Identify which cell holds the provided text, then report its (X, Y) central coordinate. 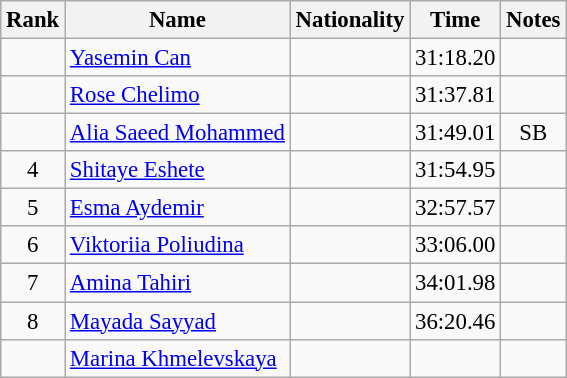
31:37.81 (456, 95)
Marina Khmelevskaya (178, 358)
34:01.98 (456, 283)
31:54.95 (456, 170)
Rose Chelimo (178, 95)
36:20.46 (456, 321)
Amina Tahiri (178, 283)
7 (33, 283)
Yasemin Can (178, 58)
32:57.57 (456, 208)
Name (178, 20)
Time (456, 20)
Rank (33, 20)
8 (33, 321)
Nationality (350, 20)
SB (534, 133)
4 (33, 170)
31:18.20 (456, 58)
Notes (534, 20)
31:49.01 (456, 133)
33:06.00 (456, 245)
Viktoriia Poliudina (178, 245)
6 (33, 245)
5 (33, 208)
Mayada Sayyad (178, 321)
Esma Aydemir (178, 208)
Alia Saeed Mohammed (178, 133)
Shitaye Eshete (178, 170)
